Pinpoint the cell where the given text exists, returning its (x, y) midpoint coordinate. 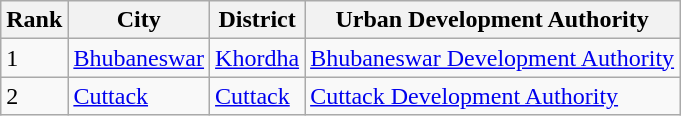
City (139, 20)
Bhubaneswar Development Authority (492, 58)
District (258, 20)
Urban Development Authority (492, 20)
Bhubaneswar (139, 58)
Khordha (258, 58)
Rank (34, 20)
1 (34, 58)
2 (34, 96)
Cuttack Development Authority (492, 96)
